From the cell containing the given text, extract its center point as (X, Y) coordinate. 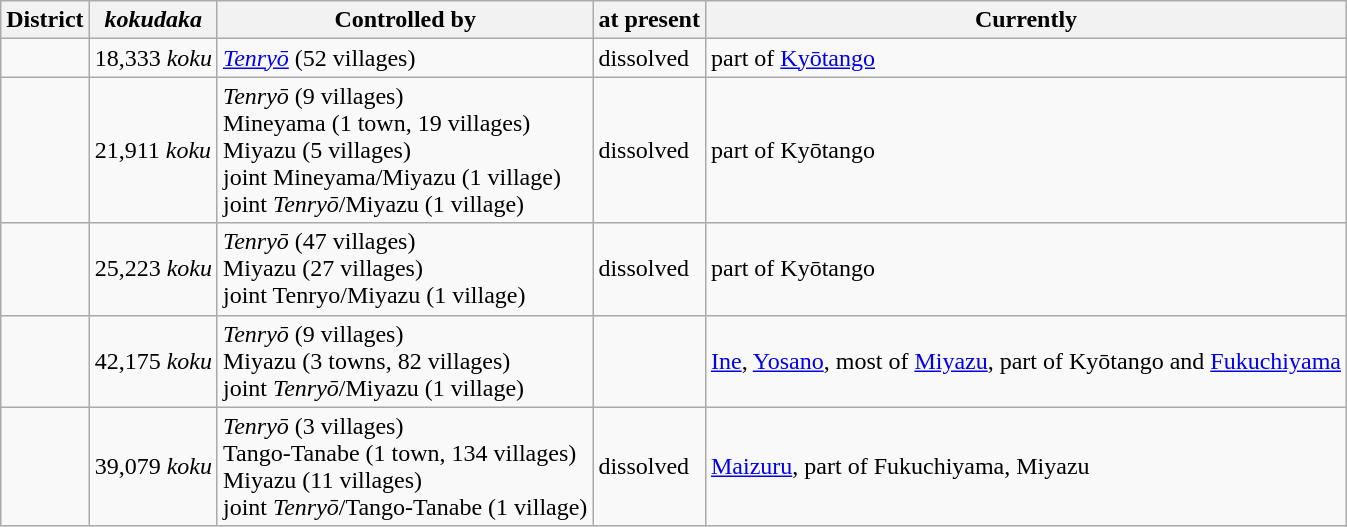
25,223 koku (153, 269)
39,079 koku (153, 466)
Controlled by (404, 20)
at present (650, 20)
42,175 koku (153, 361)
Maizuru, part of Fukuchiyama, Miyazu (1026, 466)
Tenryō (47 villages)Miyazu (27 villages)joint Tenryo/Miyazu (1 village) (404, 269)
Currently (1026, 20)
Tenryō (52 villages) (404, 58)
Tenryō (9 villages)Mineyama (1 town, 19 villages)Miyazu (5 villages) joint Mineyama/Miyazu (1 village)joint Tenryō/Miyazu (1 village) (404, 150)
18,333 koku (153, 58)
Tenryō (3 villages)Tango-Tanabe (1 town, 134 villages)Miyazu (11 villages)joint Tenryō/Tango-Tanabe (1 village) (404, 466)
21,911 koku (153, 150)
Tenryō (9 villages)Miyazu (3 towns, 82 villages)joint Tenryō/Miyazu (1 village) (404, 361)
Ine, Yosano, most of Miyazu, part of Kyōtango and Fukuchiyama (1026, 361)
kokudaka (153, 20)
District (45, 20)
